For the text-containing cell, return its midpoint in (x, y) coordinate format. 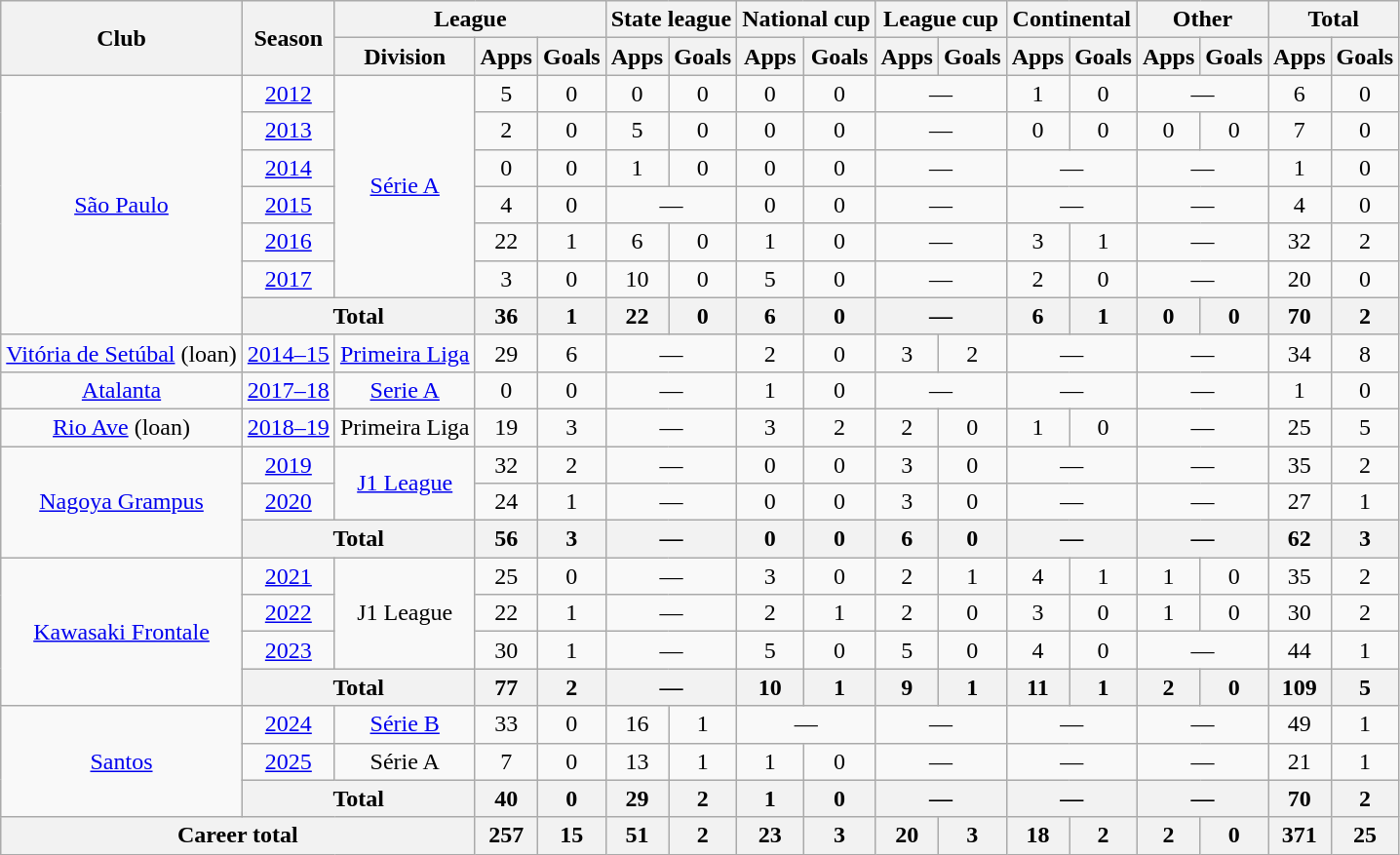
24 (506, 502)
São Paulo (122, 205)
23 (770, 836)
19 (506, 427)
2023 (289, 650)
257 (506, 836)
2012 (289, 94)
44 (1300, 650)
League cup (941, 19)
National cup (806, 19)
Atalanta (122, 390)
Division (405, 57)
2021 (289, 576)
109 (1300, 687)
371 (1300, 836)
Santos (122, 761)
Nagoya Grampus (122, 502)
2015 (289, 205)
8 (1365, 353)
Club (122, 38)
77 (506, 687)
18 (1037, 836)
11 (1037, 687)
40 (506, 798)
2020 (289, 502)
51 (637, 836)
2025 (289, 761)
2019 (289, 465)
33 (506, 724)
2013 (289, 131)
2014 (289, 168)
34 (1300, 353)
27 (1300, 502)
2014–15 (289, 353)
2016 (289, 242)
State league (671, 19)
Rio Ave (loan) (122, 427)
League (470, 19)
62 (1300, 539)
2018–19 (289, 427)
Série B (405, 724)
2022 (289, 613)
56 (506, 539)
36 (506, 316)
Serie A (405, 390)
Kawasaki Frontale (122, 632)
9 (907, 687)
16 (637, 724)
21 (1300, 761)
2024 (289, 724)
2017 (289, 279)
13 (637, 761)
Vitória de Setúbal (loan) (122, 353)
Season (289, 38)
Other (1202, 19)
15 (571, 836)
Career total (238, 836)
2017–18 (289, 390)
Continental (1071, 19)
49 (1300, 724)
